From the cell containing the given text, extract its center point as (X, Y) coordinate. 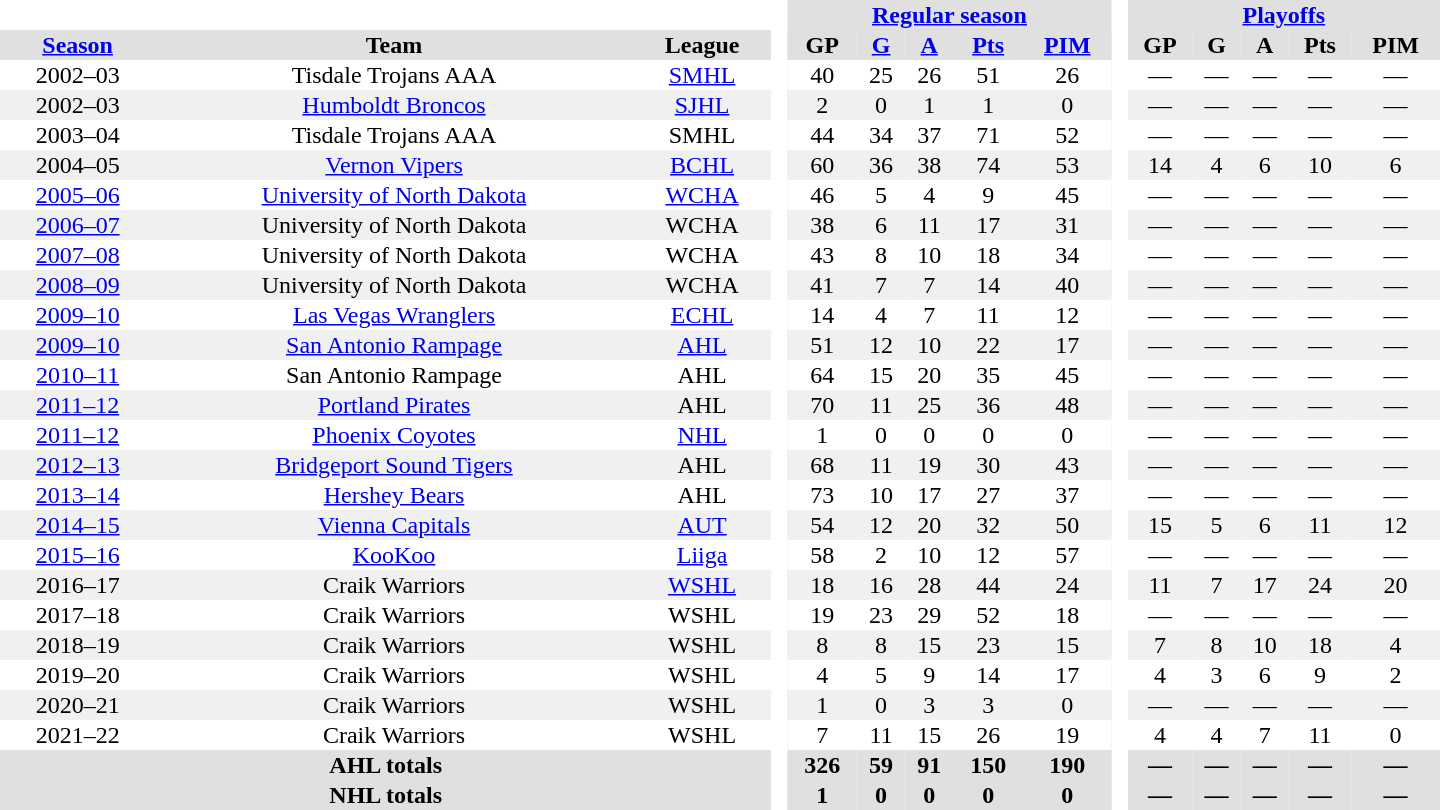
Hershey Bears (394, 495)
2017–18 (78, 615)
2003–04 (78, 135)
2021–22 (78, 735)
32 (988, 525)
Vernon Vipers (394, 165)
50 (1068, 525)
2013–14 (78, 495)
Vienna Capitals (394, 525)
2004–05 (78, 165)
Phoenix Coyotes (394, 435)
190 (1068, 765)
SJHL (702, 105)
46 (822, 195)
Season (78, 45)
Team (394, 45)
326 (822, 765)
2006–07 (78, 225)
48 (1068, 405)
91 (929, 765)
AUT (702, 525)
2005–06 (78, 195)
2010–11 (78, 375)
53 (1068, 165)
Liiga (702, 555)
31 (1068, 225)
41 (822, 285)
ECHL (702, 315)
68 (822, 465)
2007–08 (78, 255)
Las Vegas Wranglers (394, 315)
2008–09 (78, 285)
35 (988, 375)
AHL totals (386, 765)
Playoffs (1284, 15)
Bridgeport Sound Tigers (394, 465)
BCHL (702, 165)
Regular season (949, 15)
League (702, 45)
2019–20 (78, 675)
28 (929, 585)
71 (988, 135)
60 (822, 165)
64 (822, 375)
NHL (702, 435)
2012–13 (78, 465)
Humboldt Broncos (394, 105)
58 (822, 555)
54 (822, 525)
73 (822, 495)
22 (988, 345)
16 (881, 585)
Portland Pirates (394, 405)
29 (929, 615)
30 (988, 465)
70 (822, 405)
150 (988, 765)
74 (988, 165)
2020–21 (78, 705)
59 (881, 765)
2015–16 (78, 555)
2014–15 (78, 525)
2016–17 (78, 585)
27 (988, 495)
57 (1068, 555)
NHL totals (386, 795)
KooKoo (394, 555)
2018–19 (78, 645)
